Extract the [X, Y] coordinate from the center of the cell holding the provided text.  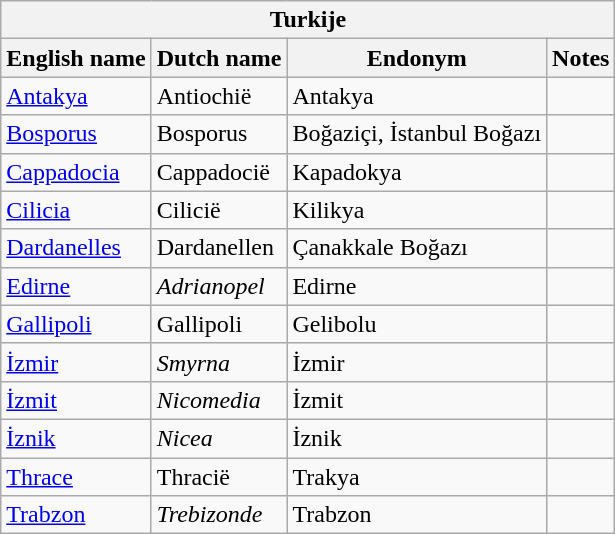
Antiochië [219, 96]
Trebizonde [219, 515]
Endonym [417, 58]
Thrace [76, 477]
Nicomedia [219, 400]
Cilicië [219, 210]
Gelibolu [417, 324]
Adrianopel [219, 286]
Turkije [308, 20]
Notes [581, 58]
Cilicia [76, 210]
Smyrna [219, 362]
Nicea [219, 438]
Çanakkale Boğazı [417, 248]
English name [76, 58]
Kilikya [417, 210]
Boğaziçi, İstanbul Boğazı [417, 134]
Cappadocia [76, 172]
Dardanellen [219, 248]
Cappadocië [219, 172]
Thracië [219, 477]
Dutch name [219, 58]
Trakya [417, 477]
Kapadokya [417, 172]
Dardanelles [76, 248]
